Return the [x, y] coordinate for the center point of the cell that contains the specified text.  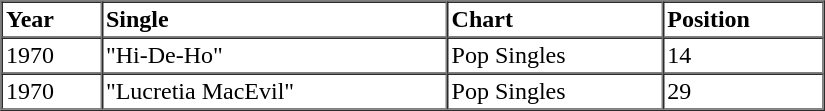
"Lucretia MacEvil" [274, 92]
14 [744, 56]
Position [744, 20]
Year [52, 20]
Single [274, 20]
Chart [555, 20]
"Hi-De-Ho" [274, 56]
29 [744, 92]
